Capture the cell that displays the provided text and extract its (x, y) central coordinate. 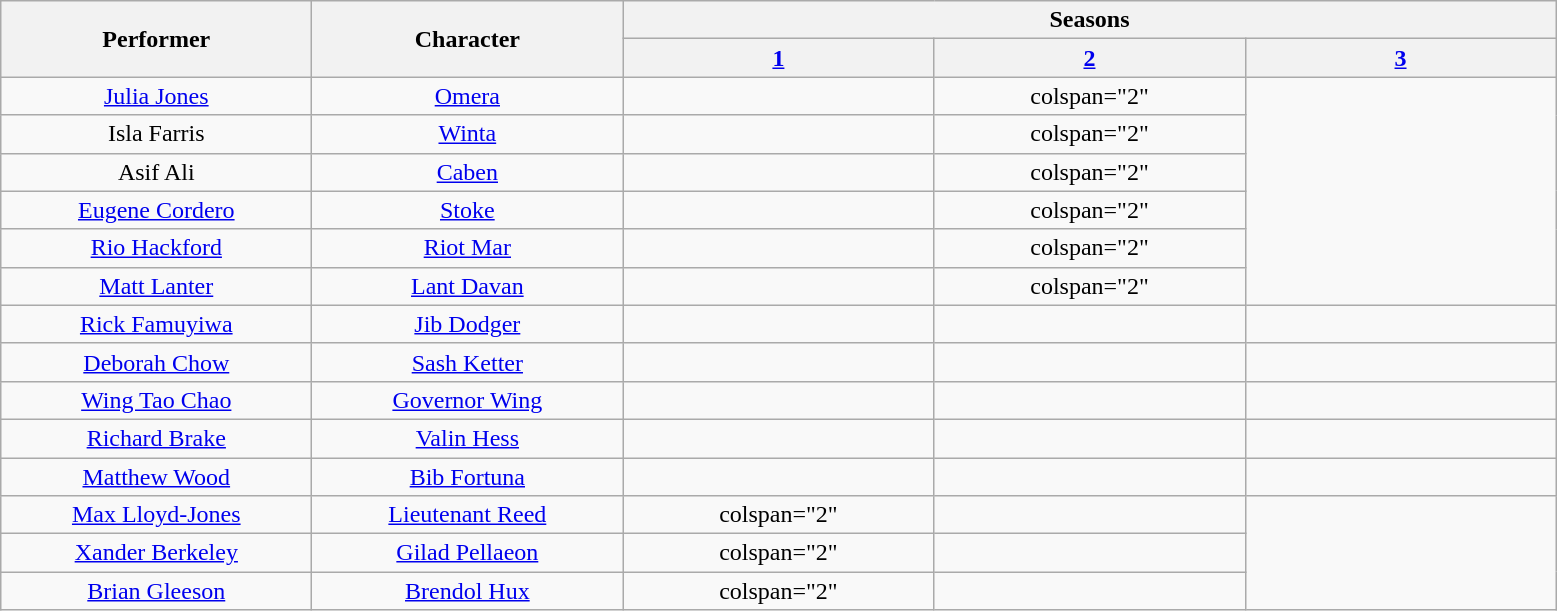
Bib Fortuna (468, 477)
Xander Berkeley (156, 553)
Wing Tao Chao (156, 400)
Richard Brake (156, 438)
Gilad Pellaeon (468, 553)
Stoke (468, 210)
Caben (468, 172)
Winta (468, 134)
Matthew Wood (156, 477)
Rick Famuyiwa (156, 324)
Julia Jones (156, 96)
Deborah Chow (156, 362)
Brian Gleeson (156, 591)
Governor Wing (468, 400)
Isla Farris (156, 134)
Riot Mar (468, 248)
Matt Lanter (156, 286)
3 (1400, 58)
Omera (468, 96)
1 (778, 58)
Seasons (1090, 20)
2 (1090, 58)
Valin Hess (468, 438)
Lant Davan (468, 286)
Asif Ali (156, 172)
Jib Dodger (468, 324)
Character (468, 39)
Eugene Cordero (156, 210)
Max Lloyd-Jones (156, 515)
Lieutenant Reed (468, 515)
Performer (156, 39)
Brendol Hux (468, 591)
Sash Ketter (468, 362)
Rio Hackford (156, 248)
